Capture the cell that displays the provided text and extract its [X, Y] central coordinate. 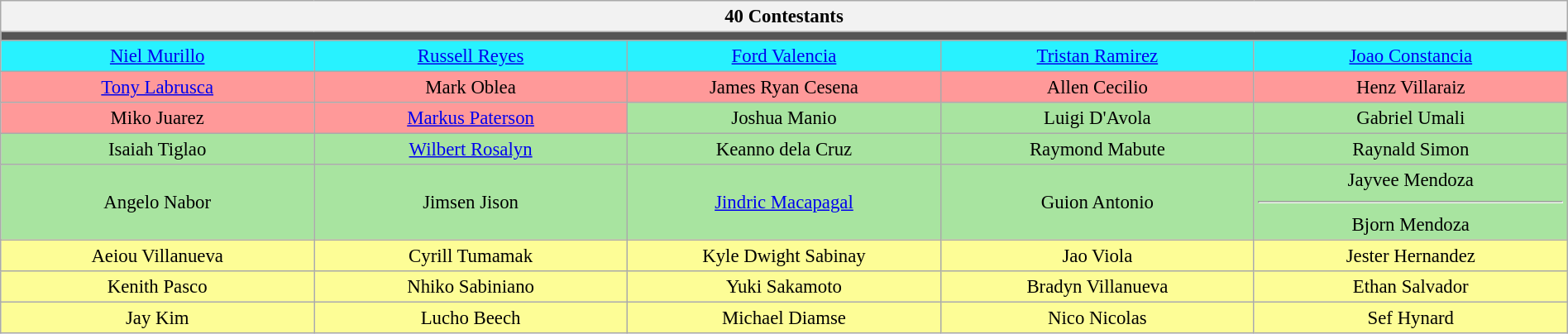
Jayvee Mendoza Bjorn Mendoza [1411, 203]
Mark Oblea [471, 88]
Ford Valencia [784, 56]
Yuki Sakamoto [784, 286]
40 Contestants [784, 17]
Nhiko Sabiniano [471, 286]
Guion Antonio [1097, 203]
Michael Diamse [784, 317]
Joshua Manio [784, 118]
Jindric Macapagal [784, 203]
Tony Labrusca [157, 88]
Jao Viola [1097, 255]
Gabriel Umali [1411, 118]
Isaiah Tiglao [157, 150]
Miko Juarez [157, 118]
James Ryan Cesena [784, 88]
Cyrill Tumamak [471, 255]
Russell Reyes [471, 56]
Lucho Beech [471, 317]
Jimsen Jison [471, 203]
Raymond Mabute [1097, 150]
Jay Kim [157, 317]
Allen Cecilio [1097, 88]
Nico Nicolas [1097, 317]
Raynald Simon [1411, 150]
Joao Constancia [1411, 56]
Sef Hynard [1411, 317]
Bradyn Villanueva [1097, 286]
Ethan Salvador [1411, 286]
Henz Villaraiz [1411, 88]
Markus Paterson [471, 118]
Keanno dela Cruz [784, 150]
Kenith Pasco [157, 286]
Angelo Nabor [157, 203]
Niel Murillo [157, 56]
Kyle Dwight Sabinay [784, 255]
Luigi D'Avola [1097, 118]
Jester Hernandez [1411, 255]
Aeiou Villanueva [157, 255]
Tristan Ramirez [1097, 56]
Wilbert Rosalyn [471, 150]
